Return the [X, Y] coordinate for the center point of the cell that contains the specified text.  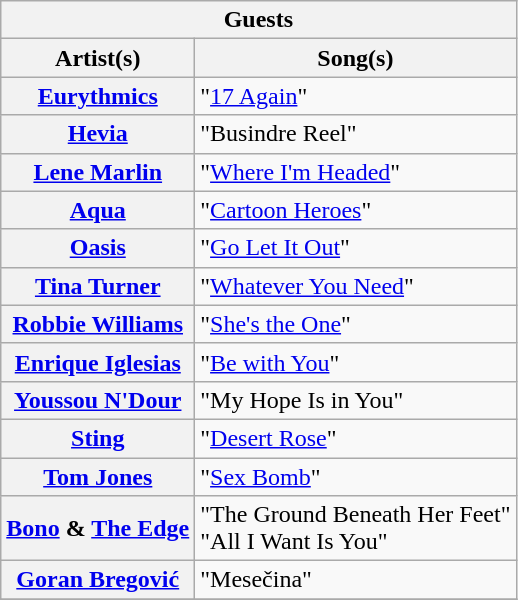
"The Ground Beneath Her Feet" "All I Want Is You" [356, 528]
Robbie Williams [98, 324]
Lene Marlin [98, 172]
"Be with You" [356, 362]
"Busindre Reel" [356, 134]
Song(s) [356, 58]
"Go Let It Out" [356, 248]
Tom Jones [98, 477]
"Whatever You Need" [356, 286]
Aqua [98, 210]
"Mesečina" [356, 580]
Enrique Iglesias [98, 362]
Bono & The Edge [98, 528]
Youssou N'Dour [98, 400]
Guests [258, 20]
"Desert Rose" [356, 438]
Oasis [98, 248]
Sting [98, 438]
Goran Bregović [98, 580]
"Cartoon Heroes" [356, 210]
Hevia [98, 134]
"Sex Bomb" [356, 477]
"My Hope Is in You" [356, 400]
Eurythmics [98, 96]
"17 Again" [356, 96]
"Where I'm Headed" [356, 172]
Tina Turner [98, 286]
"She's the One" [356, 324]
Artist(s) [98, 58]
